Identify which cell holds the provided text, then report its [X, Y] central coordinate. 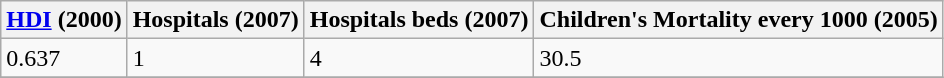
1 [216, 58]
Hospitals beds (2007) [419, 20]
Hospitals (2007) [216, 20]
Children's Mortality every 1000 (2005) [738, 20]
0.637 [64, 58]
30.5 [738, 58]
HDI (2000) [64, 20]
4 [419, 58]
